Return (X, Y) of the center of cell containing provided text 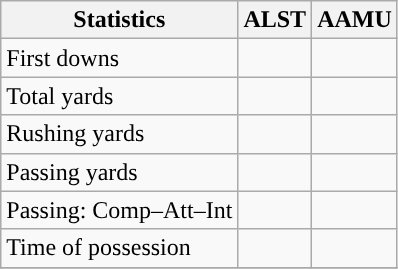
Total yards (120, 96)
Passing: Comp–Att–Int (120, 210)
Rushing yards (120, 134)
First downs (120, 58)
AAMU (355, 20)
Statistics (120, 20)
Passing yards (120, 172)
ALST (275, 20)
Time of possession (120, 248)
